Return the (X, Y) coordinate for the center point of the cell that contains the specified text.  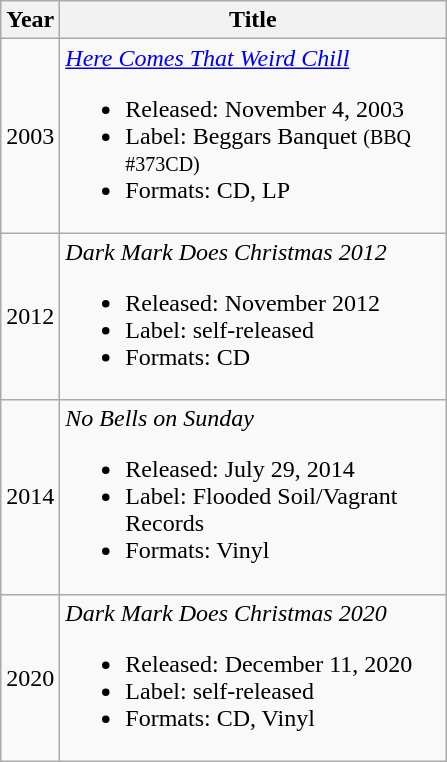
2014 (30, 497)
Year (30, 20)
Dark Mark Does Christmas 2020Released: December 11, 2020Label: self-releasedFormats: CD, Vinyl (253, 678)
Here Comes That Weird ChillReleased: November 4, 2003Label: Beggars Banquet (BBQ #373CD)Formats: CD, LP (253, 136)
2003 (30, 136)
Title (253, 20)
2020 (30, 678)
Dark Mark Does Christmas 2012Released: November 2012Label: self-releasedFormats: CD (253, 316)
No Bells on SundayReleased: July 29, 2014Label: Flooded Soil/Vagrant RecordsFormats: Vinyl (253, 497)
2012 (30, 316)
